Provide the (X, Y) coordinate of the cell's center where the given text is located.  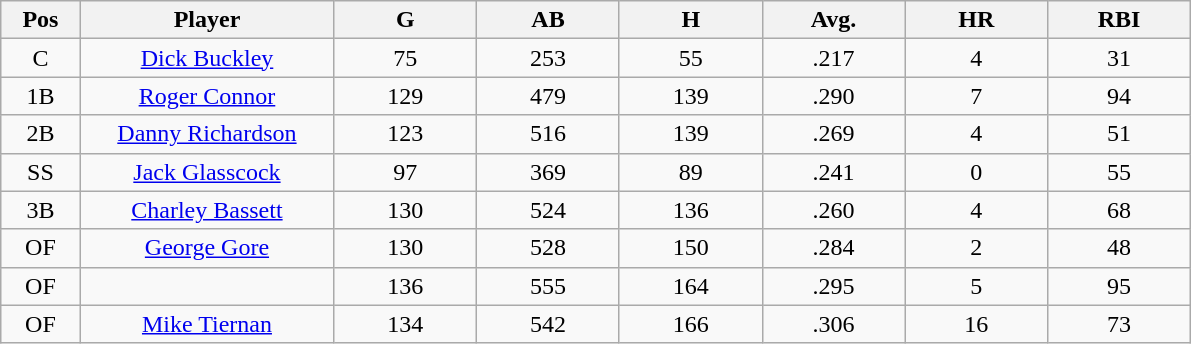
48 (1120, 248)
89 (690, 172)
.290 (834, 96)
97 (406, 172)
31 (1120, 58)
.260 (834, 210)
Dick Buckley (207, 58)
AB (548, 20)
542 (548, 324)
.269 (834, 134)
75 (406, 58)
516 (548, 134)
SS (40, 172)
Mike Tiernan (207, 324)
68 (1120, 210)
RBI (1120, 20)
3B (40, 210)
1B (40, 96)
369 (548, 172)
2 (976, 248)
Charley Bassett (207, 210)
Player (207, 20)
C (40, 58)
51 (1120, 134)
.284 (834, 248)
166 (690, 324)
16 (976, 324)
Pos (40, 20)
524 (548, 210)
95 (1120, 286)
2B (40, 134)
5 (976, 286)
HR (976, 20)
.241 (834, 172)
.295 (834, 286)
129 (406, 96)
479 (548, 96)
134 (406, 324)
7 (976, 96)
94 (1120, 96)
.217 (834, 58)
164 (690, 286)
528 (548, 248)
Jack Glasscock (207, 172)
123 (406, 134)
H (690, 20)
150 (690, 248)
.306 (834, 324)
0 (976, 172)
73 (1120, 324)
Roger Connor (207, 96)
Danny Richardson (207, 134)
555 (548, 286)
George Gore (207, 248)
253 (548, 58)
Avg. (834, 20)
G (406, 20)
